Locate the cell with the specified text and output its (x, y) center coordinate. 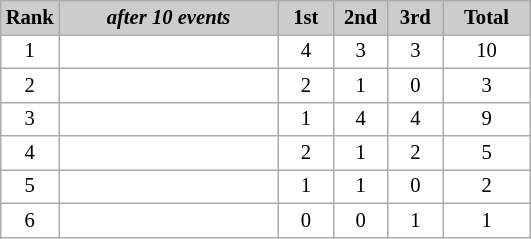
6 (30, 220)
10 (487, 51)
3rd (416, 17)
2nd (360, 17)
Rank (30, 17)
Total (487, 17)
9 (487, 119)
after 10 events (169, 17)
1st (306, 17)
